From the cell containing the given text, extract its center point as (X, Y) coordinate. 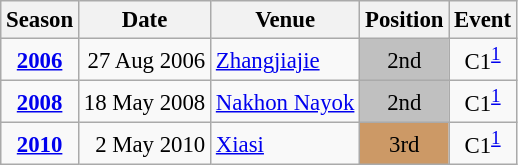
3rd (404, 144)
2006 (40, 60)
Date (144, 20)
Event (483, 20)
Zhangjiajie (286, 60)
18 May 2008 (144, 102)
Nakhon Nayok (286, 102)
Season (40, 20)
Venue (286, 20)
Position (404, 20)
2008 (40, 102)
Xiasi (286, 144)
2 May 2010 (144, 144)
2010 (40, 144)
27 Aug 2006 (144, 60)
